From the cell containing the given text, extract its center point as [X, Y] coordinate. 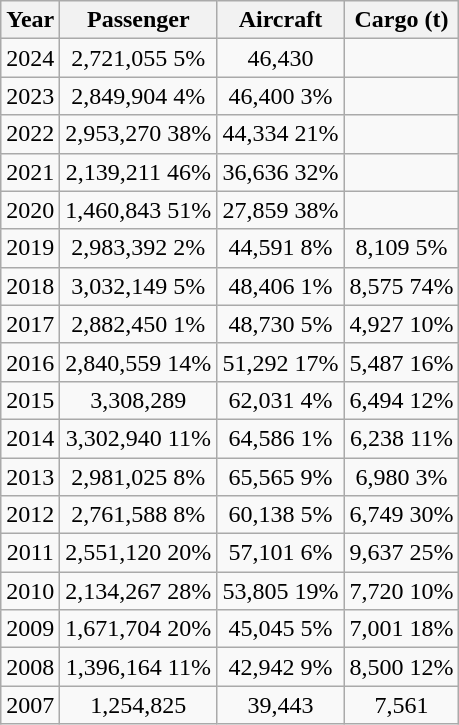
57,101 6% [280, 553]
46,430 [280, 58]
2016 [30, 362]
2018 [30, 286]
2012 [30, 515]
2009 [30, 629]
48,406 1% [280, 286]
64,586 1% [280, 438]
1,254,825 [138, 705]
6,980 3% [402, 477]
Aircraft [280, 20]
2,882,450 1% [138, 324]
2017 [30, 324]
3,308,289 [138, 400]
51,292 17% [280, 362]
7,720 10% [402, 591]
8,109 5% [402, 248]
60,138 5% [280, 515]
6,749 30% [402, 515]
36,636 32% [280, 172]
2008 [30, 667]
2,953,270 38% [138, 134]
48,730 5% [280, 324]
2022 [30, 134]
1,671,704 20% [138, 629]
2021 [30, 172]
53,805 19% [280, 591]
4,927 10% [402, 324]
2010 [30, 591]
2,721,055 5% [138, 58]
2013 [30, 477]
62,031 4% [280, 400]
2,134,267 28% [138, 591]
2,840,559 14% [138, 362]
8,575 74% [402, 286]
2019 [30, 248]
2024 [30, 58]
Cargo (t) [402, 20]
5,487 16% [402, 362]
2014 [30, 438]
6,494 12% [402, 400]
44,591 8% [280, 248]
39,443 [280, 705]
7,001 18% [402, 629]
2023 [30, 96]
3,302,940 11% [138, 438]
44,334 21% [280, 134]
2,983,392 2% [138, 248]
3,032,149 5% [138, 286]
2,551,120 20% [138, 553]
2011 [30, 553]
2,139,211 46% [138, 172]
1,396,164 11% [138, 667]
65,565 9% [280, 477]
9,637 25% [402, 553]
Passenger [138, 20]
2007 [30, 705]
45,045 5% [280, 629]
2,761,588 8% [138, 515]
Year [30, 20]
27,859 38% [280, 210]
6,238 11% [402, 438]
7,561 [402, 705]
2,981,025 8% [138, 477]
46,400 3% [280, 96]
42,942 9% [280, 667]
2020 [30, 210]
2015 [30, 400]
1,460,843 51% [138, 210]
8,500 12% [402, 667]
2,849,904 4% [138, 96]
